Return (X, Y) of the center of cell containing provided text 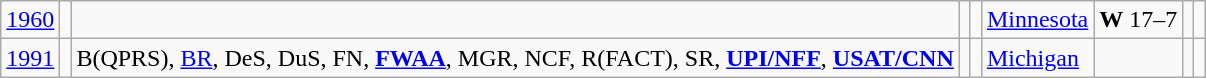
Minnesota (1037, 20)
1991 (30, 58)
1960 (30, 20)
Michigan (1037, 58)
B(QPRS), BR, DeS, DuS, FN, FWAA, MGR, NCF, R(FACT), SR, UPI/NFF, USAT/CNN (515, 58)
W 17–7 (1138, 20)
